Return (x, y) of the center of cell containing provided text 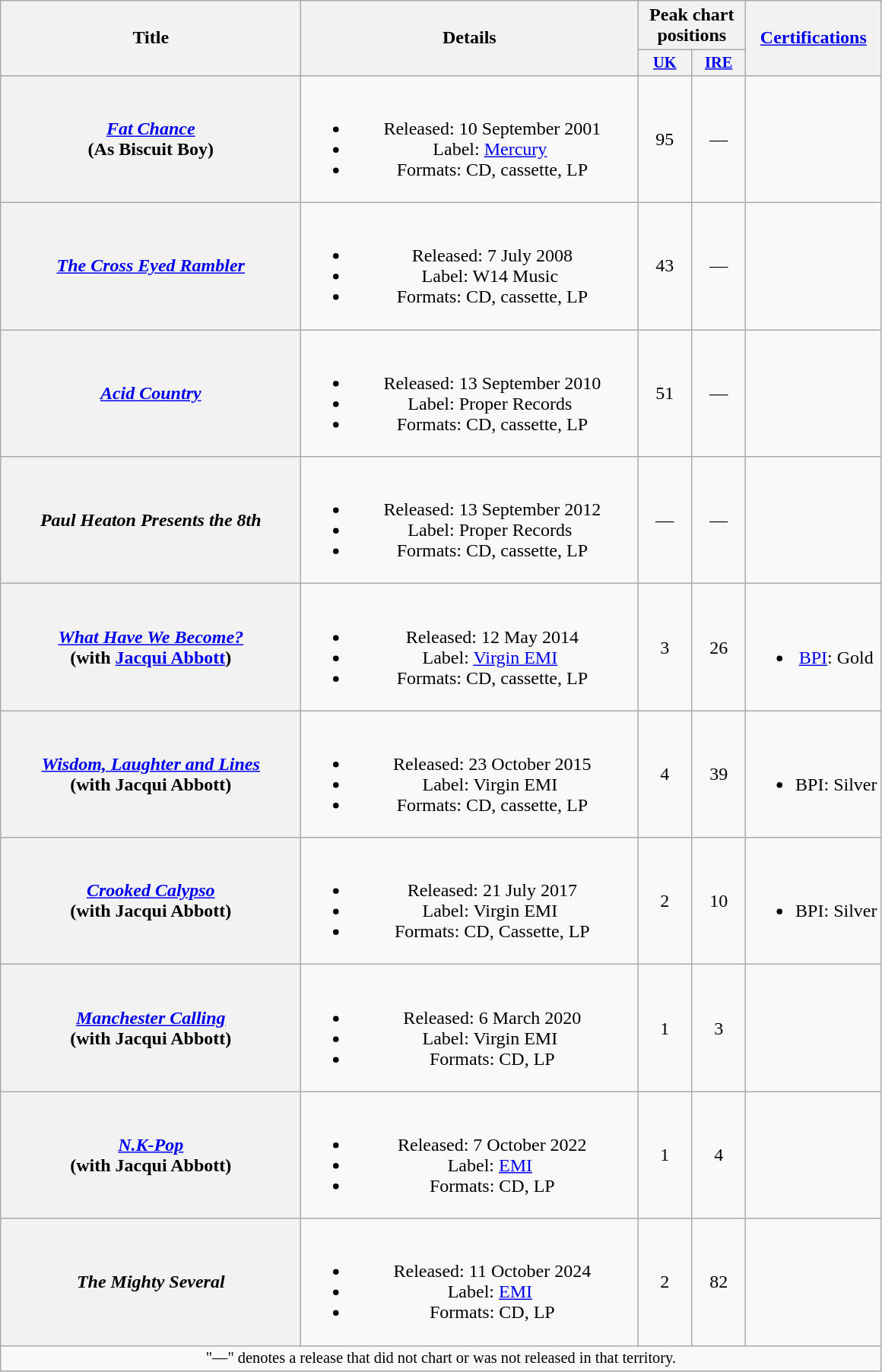
Released: 13 September 2012Label: Proper Records Formats: CD, cassette, LP (470, 520)
Details (470, 38)
39 (719, 774)
The Mighty Several (151, 1282)
Peak chart positions (692, 26)
Title (151, 38)
Released: 11 October 2024Label: EMI Formats: CD, LP (470, 1282)
Released: 6 March 2020Label: Virgin EMI Formats: CD, LP (470, 1028)
82 (719, 1282)
Wisdom, Laughter and Lines(with Jacqui Abbott) (151, 774)
Fat Chance(As Biscuit Boy) (151, 138)
Acid Country (151, 394)
Released: 7 July 2008Label: W14 Music Formats: CD, cassette, LP (470, 266)
43 (665, 266)
Released: 21 July 2017Label: Virgin EMI Formats: CD, Cassette, LP (470, 901)
"—" denotes a release that did not chart or was not released in that territory. (441, 1358)
95 (665, 138)
Released: 13 September 2010Label: Proper Records Formats: CD, cassette, LP (470, 394)
51 (665, 394)
26 (719, 648)
Crooked Calypso(with Jacqui Abbott) (151, 901)
10 (719, 901)
What Have We Become?(with Jacqui Abbott) (151, 648)
Paul Heaton Presents the 8th (151, 520)
Released: 10 September 2001Label: Mercury Formats: CD, cassette, LP (470, 138)
Released: 23 October 2015Label: Virgin EMI Formats: CD, cassette, LP (470, 774)
N.K-Pop(with Jacqui Abbott) (151, 1155)
The Cross Eyed Rambler (151, 266)
BPI: Gold (814, 648)
Released: 12 May 2014Label: Virgin EMI Formats: CD, cassette, LP (470, 648)
IRE (719, 63)
Certifications (814, 38)
UK (665, 63)
Manchester Calling(with Jacqui Abbott) (151, 1028)
Released: 7 October 2022Label: EMI Formats: CD, LP (470, 1155)
